From the cell containing the given text, extract its center point as [x, y] coordinate. 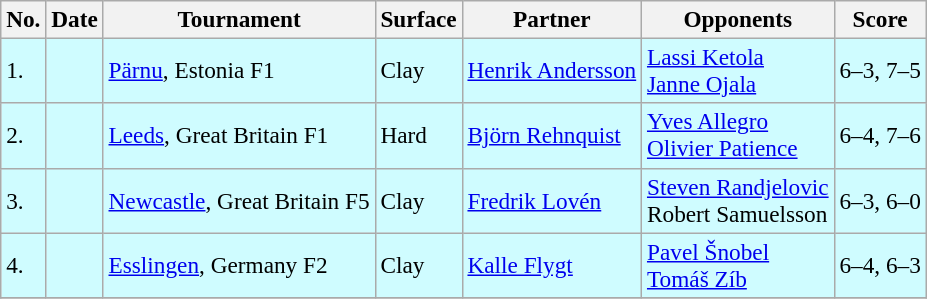
6–3, 6–0 [880, 200]
Fredrik Lovén [552, 200]
Score [880, 19]
Björn Rehnquist [552, 136]
6–4, 6–3 [880, 264]
No. [24, 19]
Newcastle, Great Britain F5 [239, 200]
4. [24, 264]
Pärnu, Estonia F1 [239, 70]
Tournament [239, 19]
Date [74, 19]
Lassi Ketola Janne Ojala [738, 70]
Yves Allegro Olivier Patience [738, 136]
2. [24, 136]
Leeds, Great Britain F1 [239, 136]
Henrik Andersson [552, 70]
Opponents [738, 19]
6–4, 7–6 [880, 136]
Kalle Flygt [552, 264]
Partner [552, 19]
Pavel Šnobel Tomáš Zíb [738, 264]
3. [24, 200]
6–3, 7–5 [880, 70]
Hard [418, 136]
1. [24, 70]
Surface [418, 19]
Steven Randjelovic Robert Samuelsson [738, 200]
Esslingen, Germany F2 [239, 264]
